Determine the (X, Y) coordinate at the center of the cell enclosing the given text.  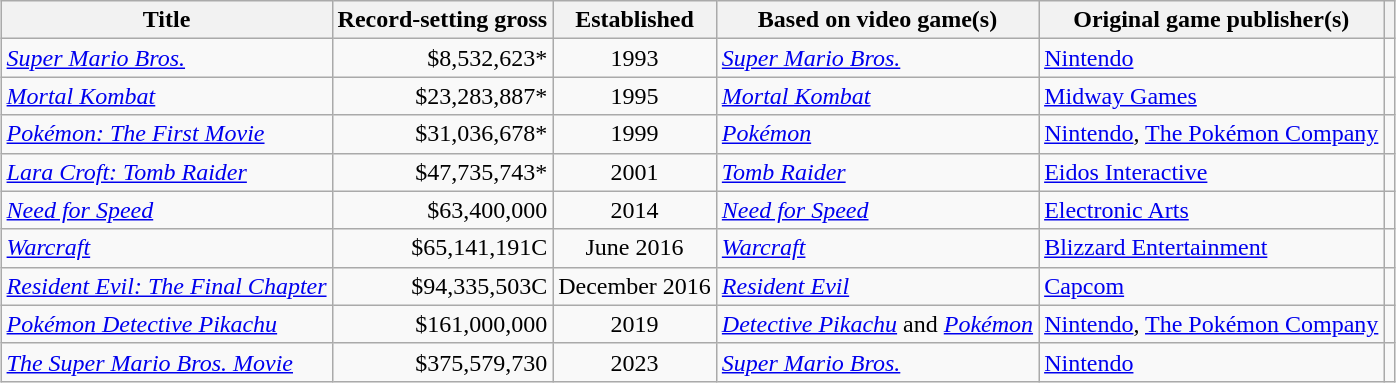
$8,532,623* (442, 58)
1995 (635, 96)
Established (635, 20)
Resident Evil (877, 286)
$65,141,191C (442, 248)
1993 (635, 58)
Record-setting gross (442, 20)
Blizzard Entertainment (1212, 248)
Midway Games (1212, 96)
The Super Mario Bros. Movie (166, 362)
$47,735,743* (442, 172)
Based on video game(s) (877, 20)
Electronic Arts (1212, 210)
$23,283,887* (442, 96)
2001 (635, 172)
Resident Evil: The Final Chapter (166, 286)
1999 (635, 134)
December 2016 (635, 286)
Pokémon: The First Movie (166, 134)
Eidos Interactive (1212, 172)
2019 (635, 324)
$94,335,503C (442, 286)
June 2016 (635, 248)
Detective Pikachu and Pokémon (877, 324)
Pokémon Detective Pikachu (166, 324)
$63,400,000 (442, 210)
Original game publisher(s) (1212, 20)
Pokémon (877, 134)
2014 (635, 210)
Capcom (1212, 286)
2023 (635, 362)
Tomb Raider (877, 172)
$31,036,678* (442, 134)
$161,000,000 (442, 324)
$375,579,730 (442, 362)
Title (166, 20)
Lara Croft: Tomb Raider (166, 172)
